Identify which cell holds the provided text, then report its [x, y] central coordinate. 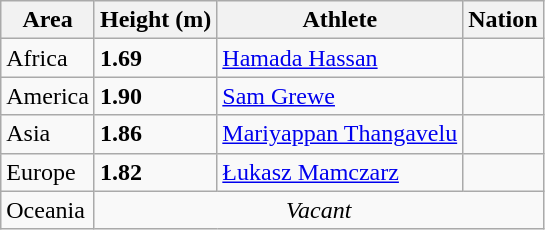
Height (m) [155, 20]
Hamada Hassan [340, 58]
Asia [48, 134]
1.90 [155, 96]
Oceania [48, 210]
1.86 [155, 134]
Nation [503, 20]
Mariyappan Thangavelu [340, 134]
Sam Grewe [340, 96]
1.82 [155, 172]
America [48, 96]
Africa [48, 58]
Area [48, 20]
Łukasz Mamczarz [340, 172]
Europe [48, 172]
Vacant [318, 210]
1.69 [155, 58]
Athlete [340, 20]
